From the cell containing the given text, extract its center point as (x, y) coordinate. 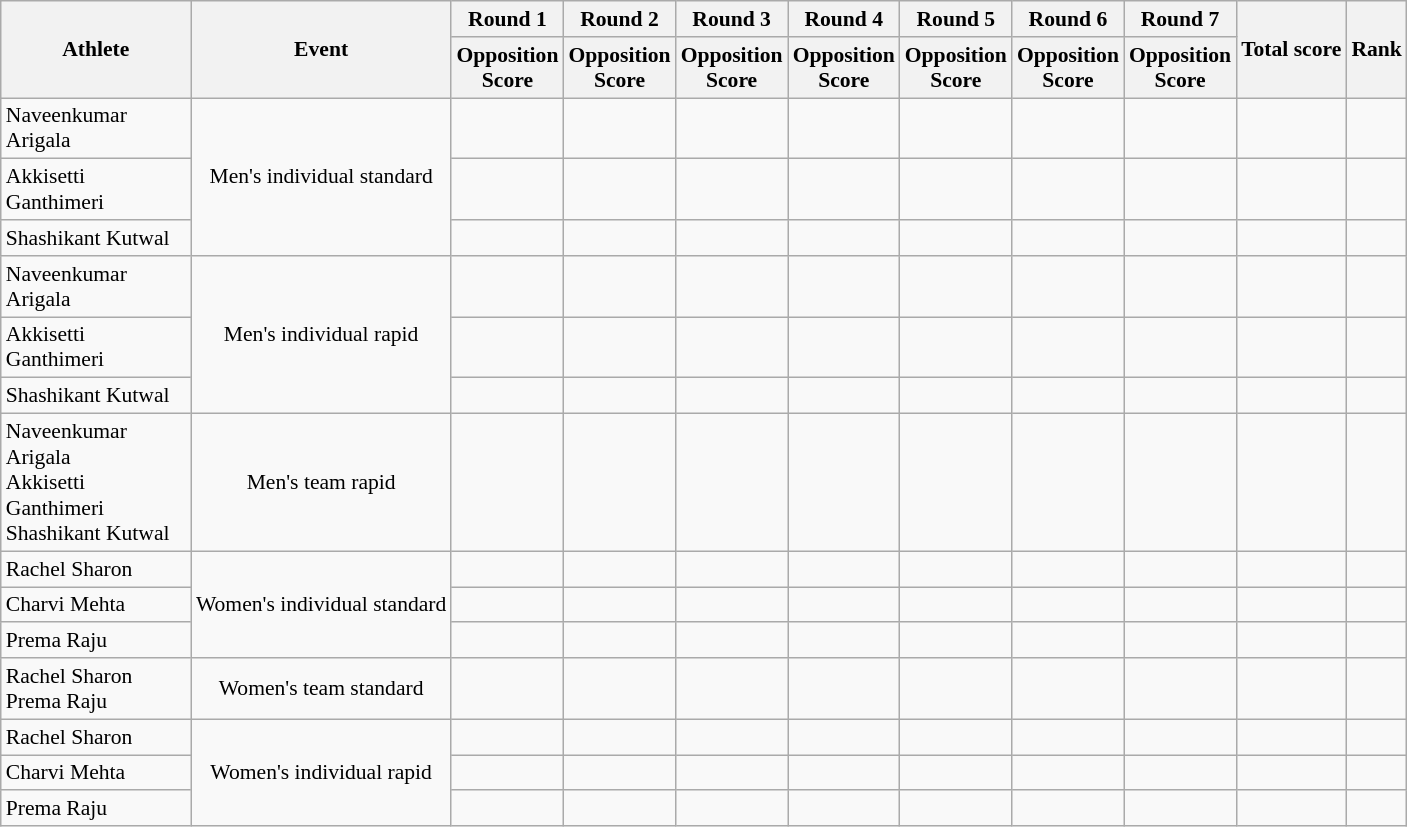
Men's team rapid (321, 483)
Round 2 (619, 19)
Women's individual standard (321, 604)
Round 7 (1180, 19)
Athlete (96, 50)
Men's individual standard (321, 177)
Round 1 (507, 19)
Rachel SharonPrema Raju (96, 688)
Total score (1291, 50)
Women's individual rapid (321, 772)
Round 3 (732, 19)
Round 6 (1068, 19)
Naveenkumar ArigalaAkkisetti GanthimeriShashikant Kutwal (96, 483)
Rank (1376, 50)
Round 5 (956, 19)
Round 4 (844, 19)
Men's individual rapid (321, 335)
Event (321, 50)
Women's team standard (321, 688)
